Scan for the cell matching the given text and deliver its (x, y) coordinate at center. 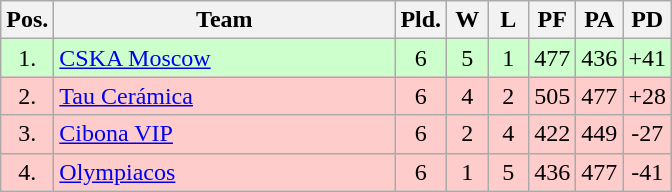
Pos. (28, 20)
-27 (648, 134)
422 (552, 134)
Tau Cerámica (224, 96)
CSKA Moscow (224, 58)
Pld. (421, 20)
PD (648, 20)
505 (552, 96)
PF (552, 20)
L (508, 20)
Olympiacos (224, 172)
+28 (648, 96)
W (468, 20)
449 (600, 134)
-41 (648, 172)
PA (600, 20)
1. (28, 58)
+41 (648, 58)
Team (224, 20)
Cibona VIP (224, 134)
4. (28, 172)
2. (28, 96)
3. (28, 134)
